Scan for the cell matching the given text and deliver its (X, Y) coordinate at center. 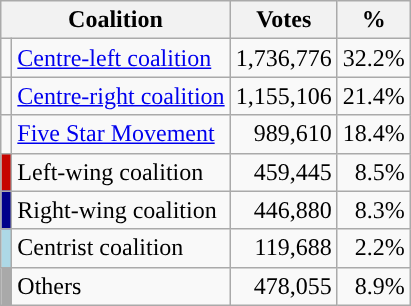
459,445 (284, 172)
Right-wing coalition (121, 210)
8.3% (374, 210)
119,688 (284, 248)
989,610 (284, 134)
446,880 (284, 210)
32.2% (374, 58)
Five Star Movement (121, 134)
18.4% (374, 134)
Coalition (116, 20)
Centre-right coalition (121, 96)
Centrist coalition (121, 248)
1,736,776 (284, 58)
8.9% (374, 286)
Centre-left coalition (121, 58)
478,055 (284, 286)
% (374, 20)
Votes (284, 20)
Left-wing coalition (121, 172)
21.4% (374, 96)
2.2% (374, 248)
8.5% (374, 172)
1,155,106 (284, 96)
Others (121, 286)
